Determine the (X, Y) coordinate at the center of the cell enclosing the given text.  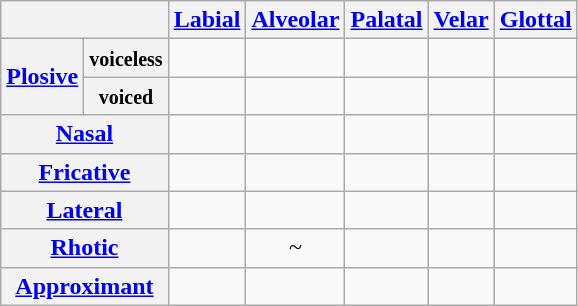
Glottal (536, 20)
Alveolar (296, 20)
~ (296, 248)
Lateral (84, 210)
Rhotic (84, 248)
voiced (126, 96)
Approximant (84, 286)
Nasal (84, 134)
Velar (461, 20)
Palatal (386, 20)
Fricative (84, 172)
Labial (207, 20)
voiceless (126, 58)
Plosive (42, 77)
